Locate the cell with the specified text and output its (X, Y) center coordinate. 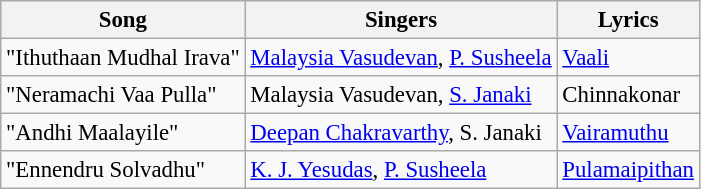
"Andhi Maalayile" (123, 133)
Deepan Chakravarthy, S. Janaki (401, 133)
Singers (401, 20)
Malaysia Vasudevan, P. Susheela (401, 58)
Song (123, 20)
Lyrics (628, 20)
Malaysia Vasudevan, S. Janaki (401, 95)
Vairamuthu (628, 133)
"Ithuthaan Mudhal Irava" (123, 58)
"Ennendru Solvadhu" (123, 170)
"Neramachi Vaa Pulla" (123, 95)
Chinnakonar (628, 95)
Vaali (628, 58)
Pulamaipithan (628, 170)
K. J. Yesudas, P. Susheela (401, 170)
